Capture the cell that displays the provided text and extract its [X, Y] central coordinate. 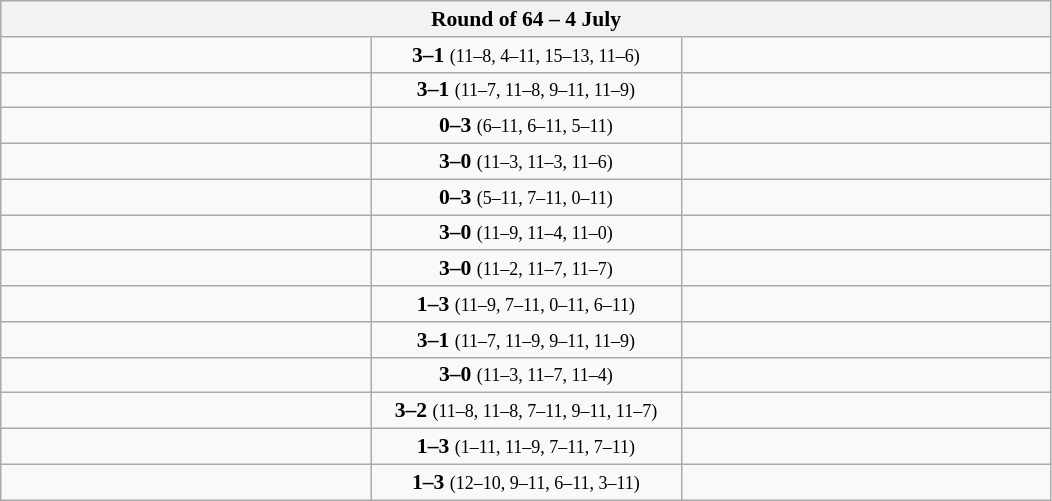
Round of 64 – 4 July [526, 19]
3–1 (11–8, 4–11, 15–13, 11–6) [526, 55]
3–2 (11–8, 11–8, 7–11, 9–11, 11–7) [526, 411]
1–3 (11–9, 7–11, 0–11, 6–11) [526, 304]
3–0 (11–9, 11–4, 11–0) [526, 233]
3–0 (11–3, 11–3, 11–6) [526, 162]
3–1 (11–7, 11–8, 9–11, 11–9) [526, 90]
1–3 (1–11, 11–9, 7–11, 7–11) [526, 447]
3–0 (11–3, 11–7, 11–4) [526, 375]
0–3 (6–11, 6–11, 5–11) [526, 126]
0–3 (5–11, 7–11, 0–11) [526, 197]
3–0 (11–2, 11–7, 11–7) [526, 269]
1–3 (12–10, 9–11, 6–11, 3–11) [526, 482]
3–1 (11–7, 11–9, 9–11, 11–9) [526, 340]
